Capture the cell that displays the provided text and extract its [x, y] central coordinate. 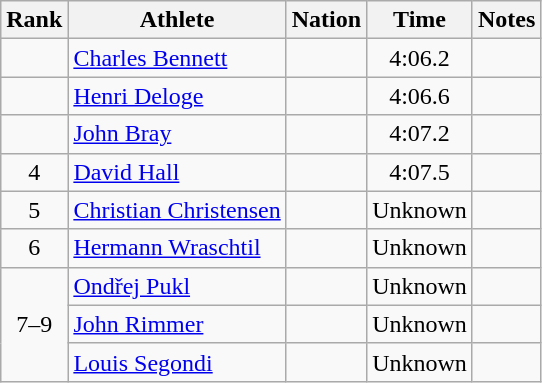
Nation [326, 20]
Notes [506, 20]
Christian Christensen [177, 210]
Rank [34, 20]
6 [34, 248]
Ondřej Pukl [177, 286]
Hermann Wraschtil [177, 248]
Louis Segondi [177, 362]
5 [34, 210]
David Hall [177, 172]
4:06.6 [420, 96]
4 [34, 172]
4:07.5 [420, 172]
Henri Deloge [177, 96]
Athlete [177, 20]
Time [420, 20]
John Bray [177, 134]
4:06.2 [420, 58]
7–9 [34, 324]
4:07.2 [420, 134]
Charles Bennett [177, 58]
John Rimmer [177, 324]
